Extract the [x, y] coordinate from the center of the cell holding the provided text.  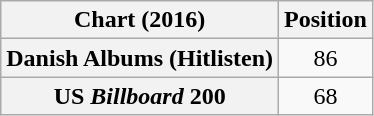
86 [326, 58]
Position [326, 20]
US Billboard 200 [140, 96]
Chart (2016) [140, 20]
Danish Albums (Hitlisten) [140, 58]
68 [326, 96]
